Identify which cell holds the provided text, then report its [X, Y] central coordinate. 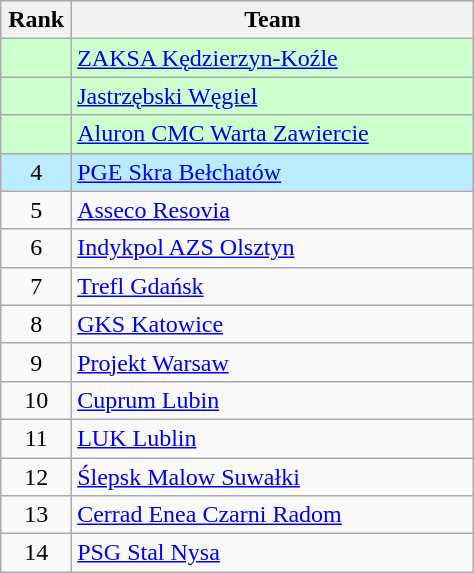
Jastrzębski Węgiel [273, 96]
13 [36, 515]
LUK Lublin [273, 438]
8 [36, 324]
Ślepsk Malow Suwałki [273, 477]
14 [36, 553]
PSG Stal Nysa [273, 553]
7 [36, 286]
Projekt Warsaw [273, 362]
Cerrad Enea Czarni Radom [273, 515]
Team [273, 20]
Aluron CMC Warta Zawiercie [273, 134]
Indykpol AZS Olsztyn [273, 248]
9 [36, 362]
5 [36, 210]
11 [36, 438]
PGE Skra Bełchatów [273, 172]
6 [36, 248]
Cuprum Lubin [273, 400]
Rank [36, 20]
10 [36, 400]
Asseco Resovia [273, 210]
ZAKSA Kędzierzyn-Koźle [273, 58]
4 [36, 172]
12 [36, 477]
GKS Katowice [273, 324]
Trefl Gdańsk [273, 286]
